Identify which cell holds the provided text, then report its (X, Y) central coordinate. 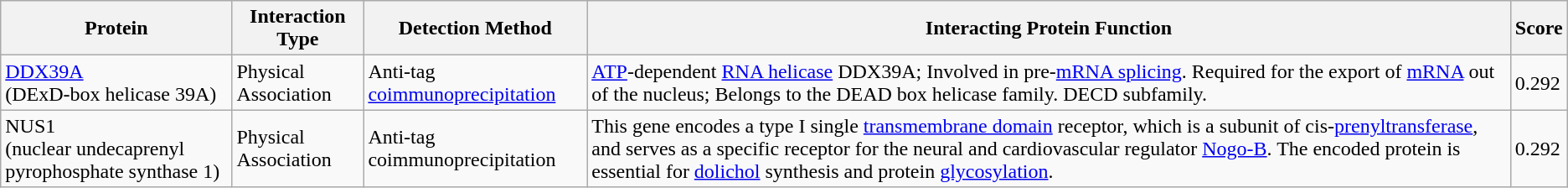
Detection Method (476, 29)
Score (1539, 29)
Interaction Type (298, 29)
DDX39A(DExD-box helicase 39A) (116, 82)
Protein (116, 29)
NUS1(nuclear undecaprenyl pyrophosphate synthase 1) (116, 149)
Interacting Protein Function (1049, 29)
